Capture the cell that displays the provided text and extract its [x, y] central coordinate. 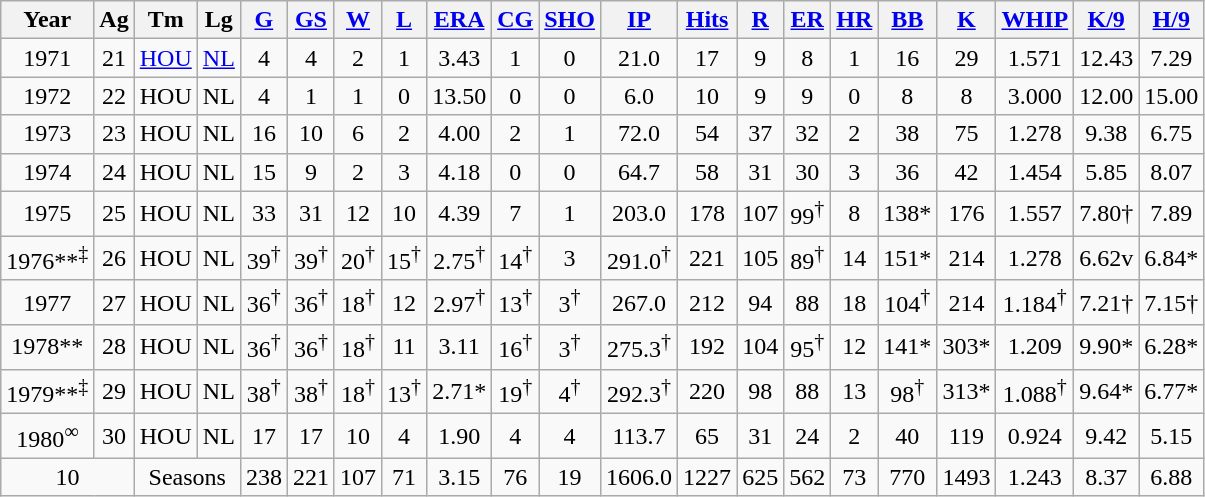
6.75 [1172, 134]
275.3† [638, 348]
14 [854, 258]
9.38 [1106, 134]
1606.0 [638, 477]
3.11 [460, 348]
37 [760, 134]
19 [570, 477]
8.07 [1172, 172]
1974 [48, 172]
9.42 [1106, 436]
6 [358, 134]
2.71* [460, 392]
Year [48, 20]
105 [760, 258]
1975 [48, 214]
32 [808, 134]
5.15 [1172, 436]
75 [966, 134]
8.37 [1106, 477]
220 [708, 392]
7.80† [1106, 214]
GS [310, 20]
SHO [570, 20]
72.0 [638, 134]
1.243 [1035, 477]
22 [114, 96]
21.0 [638, 58]
625 [760, 477]
119 [966, 436]
192 [708, 348]
76 [516, 477]
18 [854, 302]
Ag [114, 20]
1.454 [1035, 172]
40 [908, 436]
K/9 [1106, 20]
104† [908, 302]
1.184† [1035, 302]
23 [114, 134]
104 [760, 348]
13 [854, 392]
94 [760, 302]
1971 [48, 58]
4† [570, 392]
267.0 [638, 302]
6.62v [1106, 258]
7.29 [1172, 58]
3.15 [460, 477]
1227 [708, 477]
2.75† [460, 258]
1.90 [460, 436]
12.43 [1106, 58]
28 [114, 348]
65 [708, 436]
9.64* [1106, 392]
1972 [48, 96]
238 [264, 477]
303* [966, 348]
6.28* [1172, 348]
K [966, 20]
1973 [48, 134]
1.557 [1035, 214]
CG [516, 20]
G [264, 20]
15† [404, 258]
19† [516, 392]
4.39 [460, 214]
4.00 [460, 134]
770 [908, 477]
1977 [48, 302]
292.3† [638, 392]
1978** [48, 348]
7.89 [1172, 214]
21 [114, 58]
ER [808, 20]
2.97† [460, 302]
ERA [460, 20]
7.15† [1172, 302]
73 [854, 477]
13.50 [460, 96]
58 [708, 172]
6.88 [1172, 477]
Seasons [187, 477]
Tm [166, 20]
6.84* [1172, 258]
1.571 [1035, 58]
0.924 [1035, 436]
WHIP [1035, 20]
54 [708, 134]
99† [808, 214]
HR [854, 20]
7 [516, 214]
212 [708, 302]
Hits [708, 20]
291.0† [638, 258]
W [358, 20]
H/9 [1172, 20]
1976**‡ [48, 258]
313* [966, 392]
16† [516, 348]
64.7 [638, 172]
R [760, 20]
6.77* [1172, 392]
15.00 [1172, 96]
1493 [966, 477]
3.000 [1035, 96]
IP [638, 20]
14† [516, 258]
42 [966, 172]
178 [708, 214]
151* [908, 258]
4.18 [460, 172]
25 [114, 214]
11 [404, 348]
98† [908, 392]
1980∞ [48, 436]
9.90* [1106, 348]
113.7 [638, 436]
Lg [218, 20]
36 [908, 172]
89† [808, 258]
98 [760, 392]
38 [908, 134]
176 [966, 214]
12.00 [1106, 96]
L [404, 20]
1979**‡ [48, 392]
95† [808, 348]
20† [358, 258]
27 [114, 302]
6.0 [638, 96]
BB [908, 20]
5.85 [1106, 172]
1.209 [1035, 348]
203.0 [638, 214]
1.088† [1035, 392]
3.43 [460, 58]
26 [114, 258]
562 [808, 477]
141* [908, 348]
138* [908, 214]
15 [264, 172]
71 [404, 477]
33 [264, 214]
7.21† [1106, 302]
